Extract the (X, Y) coordinate from the center of the cell holding the provided text.  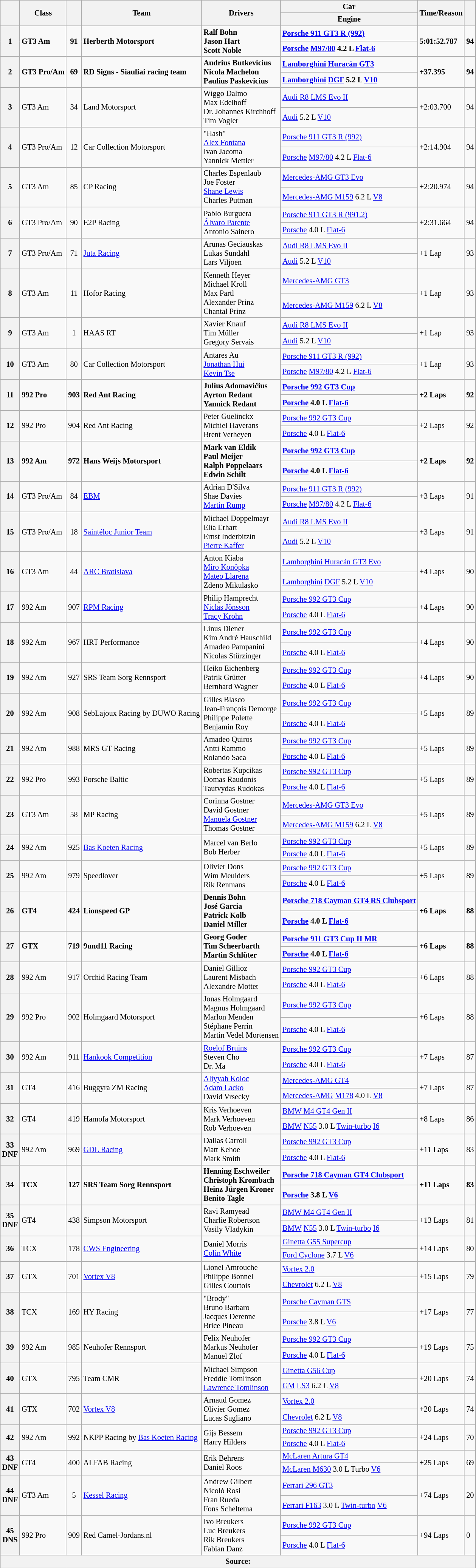
Ivo Breukers Luc Breukers Rik Breukers Fabian Danz (241, 1535)
Heiko Eichenberg Patrik Grütter Bernhard Wagner (241, 678)
39 (10, 1347)
Neuhofer Rennsport (142, 1347)
Robertas Kupcikas Domas Raudonis Tautvydas Rudokas (241, 779)
907 (74, 607)
Bas Koeten Racing (142, 848)
400 (74, 1463)
79 (470, 1277)
3 (10, 107)
438 (74, 1220)
Amadeo Quiros Antti Rammo Rolando Saca (241, 749)
4 (10, 147)
9und11 Racing (142, 946)
Herberth Motorsport (142, 41)
Source: (238, 1562)
CP Racing (142, 187)
Porsche 911 GT3 Cup II MR (349, 938)
+2:14.904 (441, 147)
Ferrari F163 3.0 L Twin-turbo V6 (349, 1505)
+19 Laps (441, 1347)
14 (10, 496)
Ginetta G56 Cup (349, 1370)
Mercedes-AMG GT4 (349, 1080)
795 (74, 1378)
42 (10, 1437)
Holmgaard Motorsport (142, 1017)
43DNF (10, 1463)
Ralf Bohn Jason Hart Scott Noble (241, 41)
Linus Diener Kim André Hauschild Amadeo Pampanini Nicolas Stürzinger (241, 643)
904 (74, 426)
903 (74, 395)
71 (74, 253)
Georg Goder Tim Scheerbarth Martin Schlüter (241, 946)
"Brody" Bruno Barbaro Jacques Derenne Brice Pineau (241, 1312)
Pablo Burguera Álvaro Parente Antonio Sainero (241, 222)
81 (470, 1220)
+74 Laps (441, 1495)
9 (10, 333)
169 (74, 1312)
HY Racing (142, 1312)
McLaren Artura GT4 (349, 1456)
Daniel Gillioz Laurent Misbach Alexandre Mottet (241, 977)
Dennis Bohn José Garcia Patrick Kolb Daniel Miller (241, 911)
Wiggo Dalmo Max Edelhoff Dr. Johannes Kirchhoff Tim Vogler (241, 107)
41 (10, 1409)
719 (74, 946)
35DNF (10, 1220)
Time/Reason (441, 13)
44 (74, 572)
45DNS (10, 1535)
992 (74, 1437)
Lionel Amrouche Philippe Bonnel Gilles Courtois (241, 1277)
Ferrari 296 GT3 (349, 1485)
17 (10, 607)
6 (10, 222)
27 (10, 946)
Mercedes-AMG M178 4.0 L V8 (349, 1095)
Corinna Gostner David Gostner Manuela Gostner Thomas Gostner (241, 815)
"Hash" Alex Fontana Ivan Jacoma Yannick Mettler (241, 147)
Hans Weijs Motorsport (142, 461)
+13 Laps (441, 1220)
979 (74, 876)
Julius Adomavičius Ayrton Redant Yannick Redant (241, 395)
GDL Racing (142, 1149)
Andrew Gilbert Nicolò Rosi Fran Rueda Fons Scheltema (241, 1495)
Land Motorsport (142, 107)
15 (10, 532)
Mark van Eldik Paul Meijer Ralph Poppelaars Edwin Schilt (241, 461)
37 (10, 1277)
E2P Racing (142, 222)
Peter Guelinckx Michiel Haverans Brent Verheyen (241, 426)
Olivier Dons Wim Meulders Rik Renmans (241, 876)
19 (10, 678)
24 (10, 848)
36 (10, 1248)
416 (74, 1088)
Arunas Geciauskas Lukas Sundahl Lars Viljoen (241, 253)
927 (74, 678)
Ford Cyclone 3.7 L V6 (349, 1255)
ALFAB Racing (142, 1463)
85 (74, 187)
+2:20.974 (441, 187)
+15 Laps (441, 1277)
+17 Laps (441, 1312)
84 (74, 496)
Xavier Knauf Tim Müller Gregory Servais (241, 333)
Juta Racing (142, 253)
HRT Performance (142, 643)
Michael Simpson Freddie Tomlinson Lawrence Tomlinson (241, 1378)
Drivers (241, 13)
Lionspeed GP (142, 911)
Orchid Racing Team (142, 977)
NKPP Racing by Bas Koeten Racing (142, 1437)
Lamborghini Huracán GT3 Evo (349, 561)
Ginetta G55 Supercup (349, 1242)
967 (74, 643)
Saintéloc Junior Team (142, 532)
917 (74, 977)
Hamofa Motorsport (142, 1119)
21 (10, 749)
424 (74, 911)
909 (74, 1535)
+25 Laps (441, 1463)
HAAS RT (142, 333)
Kessel Racing (142, 1495)
Arnaud Gomez Olivier Gomez Lucas Sugliano (241, 1409)
7 (10, 253)
26 (10, 911)
25 (10, 876)
McLaren M630 3.0 L Turbo V6 (349, 1469)
MRS GT Racing (142, 749)
30 (10, 1057)
33DNF (10, 1149)
Porsche 911 GT3 R (991.2) (349, 215)
Hofor Racing (142, 293)
925 (74, 848)
+8 Laps (441, 1119)
Ravi Ramyead Charlie Robertson Vasily Vladykin (241, 1220)
Dallas Carroll Matt Kehoe Mark Smith (241, 1149)
701 (74, 1277)
127 (74, 1185)
Buggyra ZM Racing (142, 1088)
Henning Eschweiler Christoph Krombach Heinz Jürgen Kroner Benito Tagle (241, 1185)
Gijs Bessem Harry Hilders (241, 1437)
969 (74, 1149)
10 (10, 364)
911 (74, 1057)
+2:31.664 (441, 222)
Felix Neuhofer Markus Neuhofer Manuel Zlof (241, 1347)
985 (74, 1347)
972 (74, 461)
32 (10, 1119)
Porsche Baltic (142, 779)
2 (10, 72)
EBM (142, 496)
0 (470, 1535)
Aliyyah Koloc Adam Lacko David Vrsecky (241, 1088)
13 (10, 461)
Team (142, 13)
908 (74, 713)
Porsche 718 Cayman GT4 RS Clubsport (349, 901)
SebLajoux Racing by DUWO Racing (142, 713)
Anton Kiaba Miro Konôpka Mateo Llarena Zdeno Mikulasko (241, 572)
70 (470, 1437)
Engine (349, 19)
MP Racing (142, 815)
Red Camel-Jordans.nl (142, 1535)
Kris Verhoeven Mark Verhoeven Rob Verhoeven (241, 1119)
Gilles Blasco Jean-François Demorge Philippe Polette Benjamin Roy (241, 713)
902 (74, 1017)
38 (10, 1312)
86 (470, 1119)
75 (470, 1347)
178 (74, 1248)
Philip Hamprecht Niclas Jönsson Tracy Krohn (241, 607)
Roelof Bruins Steven Cho Dr. Ma (241, 1057)
16 (10, 572)
Simpson Motorsport (142, 1220)
Team CMR (142, 1378)
58 (74, 815)
22 (10, 779)
702 (74, 1409)
44DNF (10, 1495)
Lamborghini Huracán GT3 (349, 64)
Antares Au Jonathan Hui Kevin Tse (241, 364)
ARC Bratislava (142, 572)
Kenneth Heyer Michael Kroll Max Partl Alexander Prinz Chantal Prinz (241, 293)
Jonas Holmgaard Magnus Holmgaard Marlon Menden Stéphane Perrin Martin Vedel Mortensen (241, 1017)
Michael Doppelmayr Elia Erhart Ernst Inderbitzin Pierre Kaffer (241, 532)
993 (74, 779)
Car (349, 6)
Class (43, 13)
Marcel van Berlo Bob Herber (241, 848)
5:01:52.787 (441, 41)
CWS Engineering (142, 1248)
+24 Laps (441, 1437)
Speedlover (142, 876)
Audrius Butkevicius Nicola Machelon Paulius Paskevicius (241, 72)
28 (10, 977)
GM LS3 6.2 L V8 (349, 1386)
29 (10, 1017)
Porsche Cayman GTS (349, 1302)
40 (10, 1378)
77 (470, 1312)
8 (10, 293)
988 (74, 749)
Charles Espenlaub Joe Foster Shane Lewis Charles Putman (241, 187)
Erik Behrens Daniel Roos (241, 1463)
31 (10, 1088)
+2:03.700 (441, 107)
RPM Racing (142, 607)
419 (74, 1119)
Adrian D'Silva Shae Davies Martin Rump (241, 496)
23 (10, 815)
+14 Laps (441, 1248)
Mercedes-AMG GT3 (349, 281)
+37.395 (441, 72)
Daniel Morris Colin White (241, 1248)
Porsche 718 Cayman GT4 Clubsport (349, 1175)
+94 Laps (441, 1535)
Hankook Competition (142, 1057)
RD Signs - Siauliai racing team (142, 72)
